Pinpoint the cell where the given text exists, returning its (X, Y) midpoint coordinate. 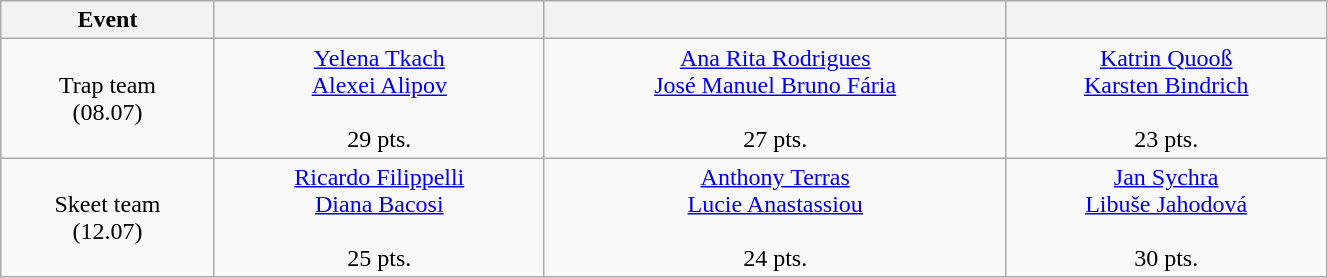
Skeet team (12.07) (108, 218)
Katrin Quooß Karsten Bindrich 23 pts. (1166, 98)
Trap team (08.07) (108, 98)
Ana Rita Rodrigues José Manuel Bruno Fária 27 pts. (775, 98)
Anthony Terras Lucie Anastassiou 24 pts. (775, 218)
Ricardo Filippelli Diana Bacosi 25 pts. (379, 218)
Event (108, 20)
Yelena Tkach Alexei Alipov 29 pts. (379, 98)
Jan Sychra Libuše Jahodová 30 pts. (1166, 218)
